From the cell containing the given text, extract its center point as [x, y] coordinate. 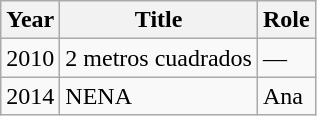
2014 [30, 96]
Title [159, 20]
Role [286, 20]
— [286, 58]
2010 [30, 58]
2 metros cuadrados [159, 58]
Ana [286, 96]
Year [30, 20]
NENA [159, 96]
